Detect which cell encompasses the target text, then output its (X, Y) center coordinate. 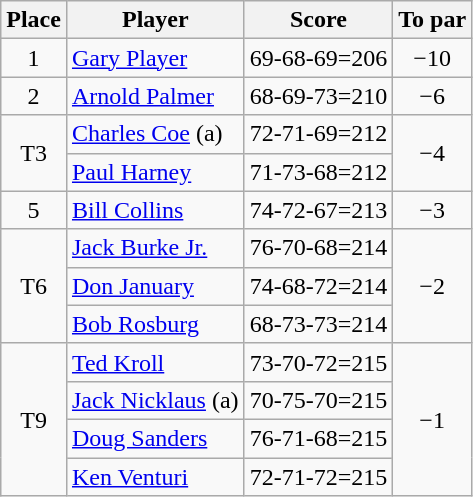
74-68-72=214 (318, 286)
Jack Burke Jr. (155, 248)
−4 (432, 153)
To par (432, 20)
−1 (432, 419)
Score (318, 20)
76-70-68=214 (318, 248)
Paul Harney (155, 172)
72-71-72=215 (318, 477)
Bill Collins (155, 210)
76-71-68=215 (318, 438)
Charles Coe (a) (155, 134)
−3 (432, 210)
T6 (34, 286)
1 (34, 58)
T9 (34, 419)
70-75-70=215 (318, 400)
T3 (34, 153)
Place (34, 20)
Bob Rosburg (155, 324)
68-73-73=214 (318, 324)
−6 (432, 96)
72-71-69=212 (318, 134)
Ken Venturi (155, 477)
Gary Player (155, 58)
Jack Nicklaus (a) (155, 400)
74-72-67=213 (318, 210)
Ted Kroll (155, 362)
2 (34, 96)
Player (155, 20)
5 (34, 210)
Doug Sanders (155, 438)
68-69-73=210 (318, 96)
−2 (432, 286)
−10 (432, 58)
71-73-68=212 (318, 172)
Arnold Palmer (155, 96)
73-70-72=215 (318, 362)
69-68-69=206 (318, 58)
Don January (155, 286)
